For the text-containing cell, return its midpoint in (X, Y) coordinate format. 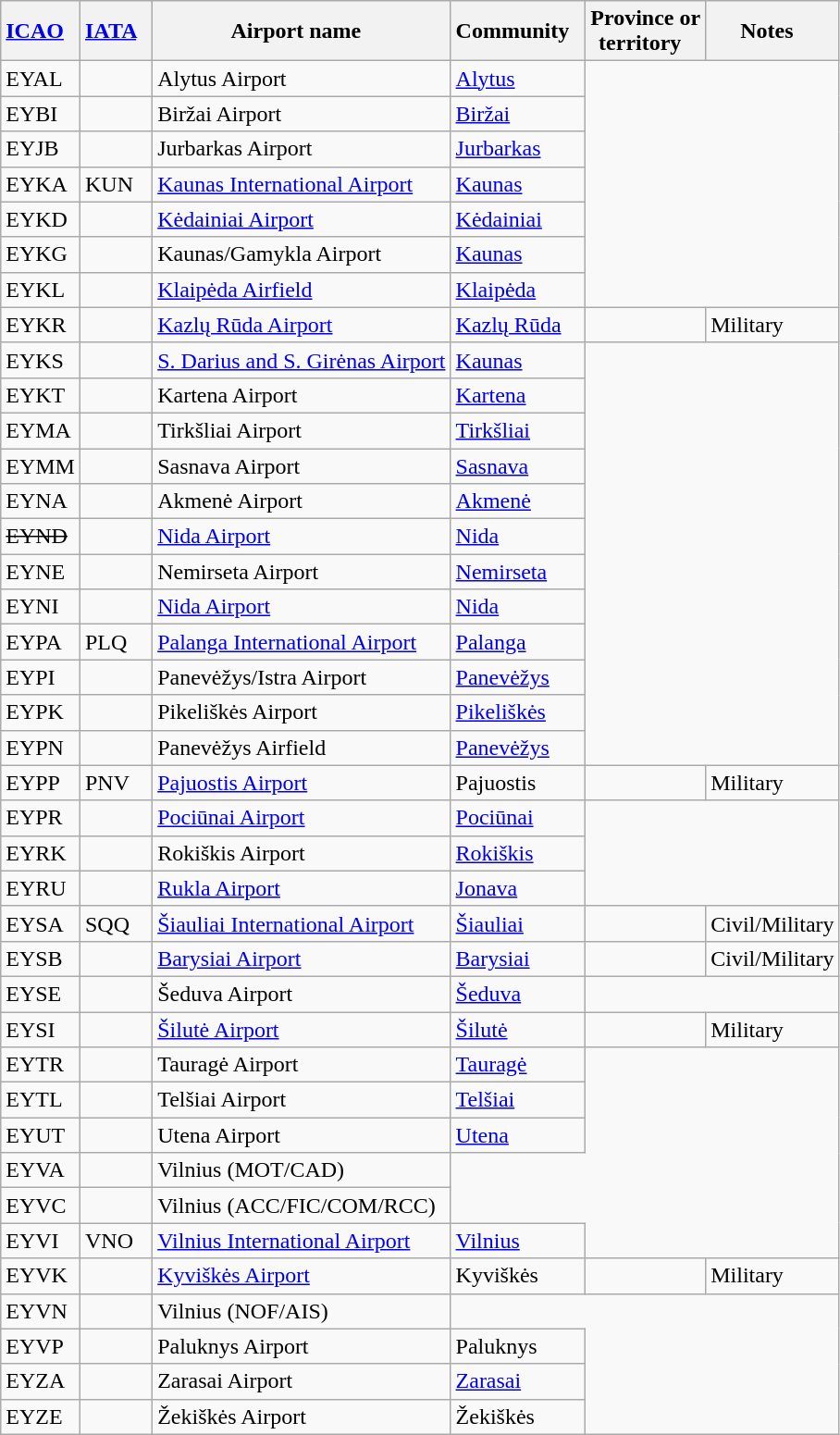
EYPA (41, 642)
Panevėžys/Istra Airport (302, 677)
Vilnius (NOF/AIS) (302, 1311)
Kartena (518, 395)
EYVA (41, 1170)
Akmenė (518, 501)
Šilutė (518, 1030)
EYPK (41, 712)
Tauragė (518, 1065)
Paluknys (518, 1346)
Kėdainiai (518, 219)
Pajuostis Airport (302, 783)
Community (518, 31)
Rokiškis Airport (302, 853)
EYPP (41, 783)
Tauragė Airport (302, 1065)
Airport name (302, 31)
Kėdainiai Airport (302, 219)
EYVK (41, 1276)
KUN (116, 184)
Klaipėda Airfield (302, 290)
Barysiai (518, 959)
Telšiai (518, 1100)
IATA (116, 31)
Paluknys Airport (302, 1346)
EYSB (41, 959)
EYPI (41, 677)
EYKG (41, 254)
EYJB (41, 149)
EYBI (41, 114)
EYKL (41, 290)
Vilnius International Airport (302, 1241)
EYVP (41, 1346)
Jurbarkas Airport (302, 149)
EYVN (41, 1311)
Pociūnai (518, 818)
Šeduva (518, 994)
Pociūnai Airport (302, 818)
Nemirseta Airport (302, 572)
EYZE (41, 1416)
EYMA (41, 430)
EYVI (41, 1241)
Klaipėda (518, 290)
Žekiškės (518, 1416)
Šeduva Airport (302, 994)
EYMM (41, 465)
Jonava (518, 888)
EYSA (41, 923)
Akmenė Airport (302, 501)
ICAO (41, 31)
SQQ (116, 923)
Kartena Airport (302, 395)
EYND (41, 537)
Šiauliai International Airport (302, 923)
EYSE (41, 994)
EYKT (41, 395)
EYTL (41, 1100)
Province orterritory (646, 31)
PNV (116, 783)
EYZA (41, 1381)
Vilnius (ACC/FIC/COM/RCC) (302, 1206)
Kazlų Rūda Airport (302, 325)
Zarasai (518, 1381)
EYNE (41, 572)
Kaunas/Gamykla Airport (302, 254)
EYKA (41, 184)
Palanga International Airport (302, 642)
EYKR (41, 325)
Panevėžys Airfield (302, 748)
Vilnius (MOT/CAD) (302, 1170)
Biržai (518, 114)
S. Darius and S. Girėnas Airport (302, 360)
EYKS (41, 360)
Alytus Airport (302, 79)
EYPR (41, 818)
Pajuostis (518, 783)
Šiauliai (518, 923)
Sasnava (518, 465)
EYVC (41, 1206)
Kazlų Rūda (518, 325)
Rokiškis (518, 853)
Zarasai Airport (302, 1381)
EYAL (41, 79)
EYRK (41, 853)
Sasnava Airport (302, 465)
Biržai Airport (302, 114)
Kyviškės Airport (302, 1276)
Rukla Airport (302, 888)
EYUT (41, 1135)
Šilutė Airport (302, 1030)
Pikeliškės (518, 712)
EYTR (41, 1065)
EYSI (41, 1030)
EYKD (41, 219)
Kaunas International Airport (302, 184)
Nemirseta (518, 572)
Notes (772, 31)
Palanga (518, 642)
EYRU (41, 888)
Telšiai Airport (302, 1100)
VNO (116, 1241)
Kyviškės (518, 1276)
Utena (518, 1135)
Žekiškės Airport (302, 1416)
Jurbarkas (518, 149)
EYPN (41, 748)
Utena Airport (302, 1135)
Tirkšliai (518, 430)
Pikeliškės Airport (302, 712)
Alytus (518, 79)
EYNA (41, 501)
EYNI (41, 607)
PLQ (116, 642)
Vilnius (518, 1241)
Barysiai Airport (302, 959)
Tirkšliai Airport (302, 430)
